Provide the [x, y] coordinate of the cell's center where the given text is located.  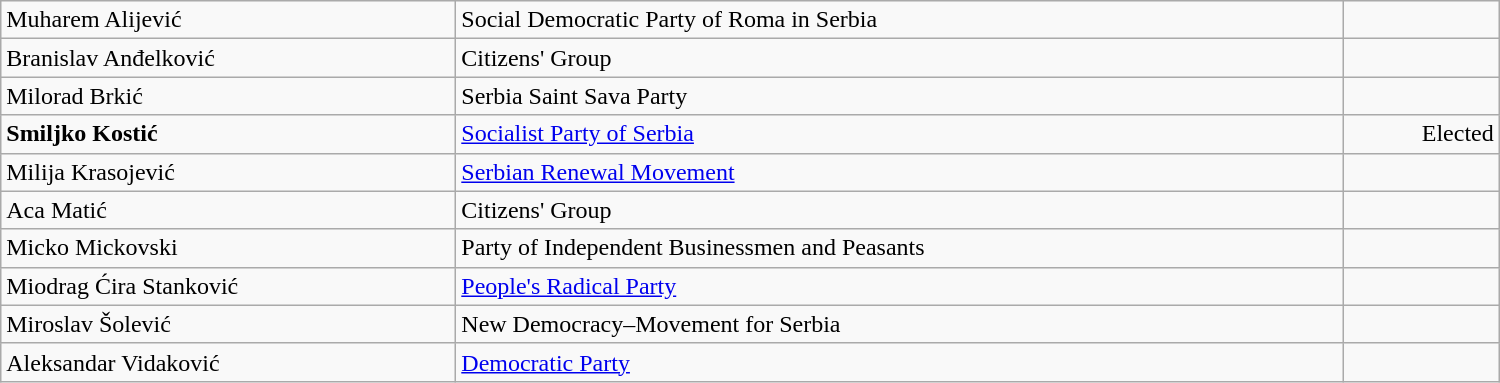
Branislav Anđelković [228, 58]
Milija Krasojević [228, 172]
Aleksandar Vidaković [228, 362]
New Democracy–Movement for Serbia [900, 324]
Muharem Alijević [228, 20]
Serbia Saint Sava Party [900, 96]
Elected [1422, 134]
Aca Matić [228, 210]
Miroslav Šolević [228, 324]
Miodrag Ćira Stanković [228, 286]
Serbian Renewal Movement [900, 172]
Milorad Brkić [228, 96]
Socialist Party of Serbia [900, 134]
Micko Mickovski [228, 248]
Social Democratic Party of Roma in Serbia [900, 20]
Democratic Party [900, 362]
Party of Independent Businessmen and Peasants [900, 248]
People's Radical Party [900, 286]
Smiljko Kostić [228, 134]
